Pinpoint the cell where the given text exists, returning its (X, Y) midpoint coordinate. 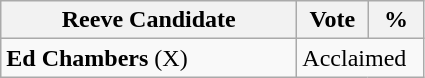
Vote (332, 20)
Ed Chambers (X) (149, 58)
% (396, 20)
Reeve Candidate (149, 20)
Acclaimed (360, 58)
